Detect which cell encompasses the target text, then output its (X, Y) center coordinate. 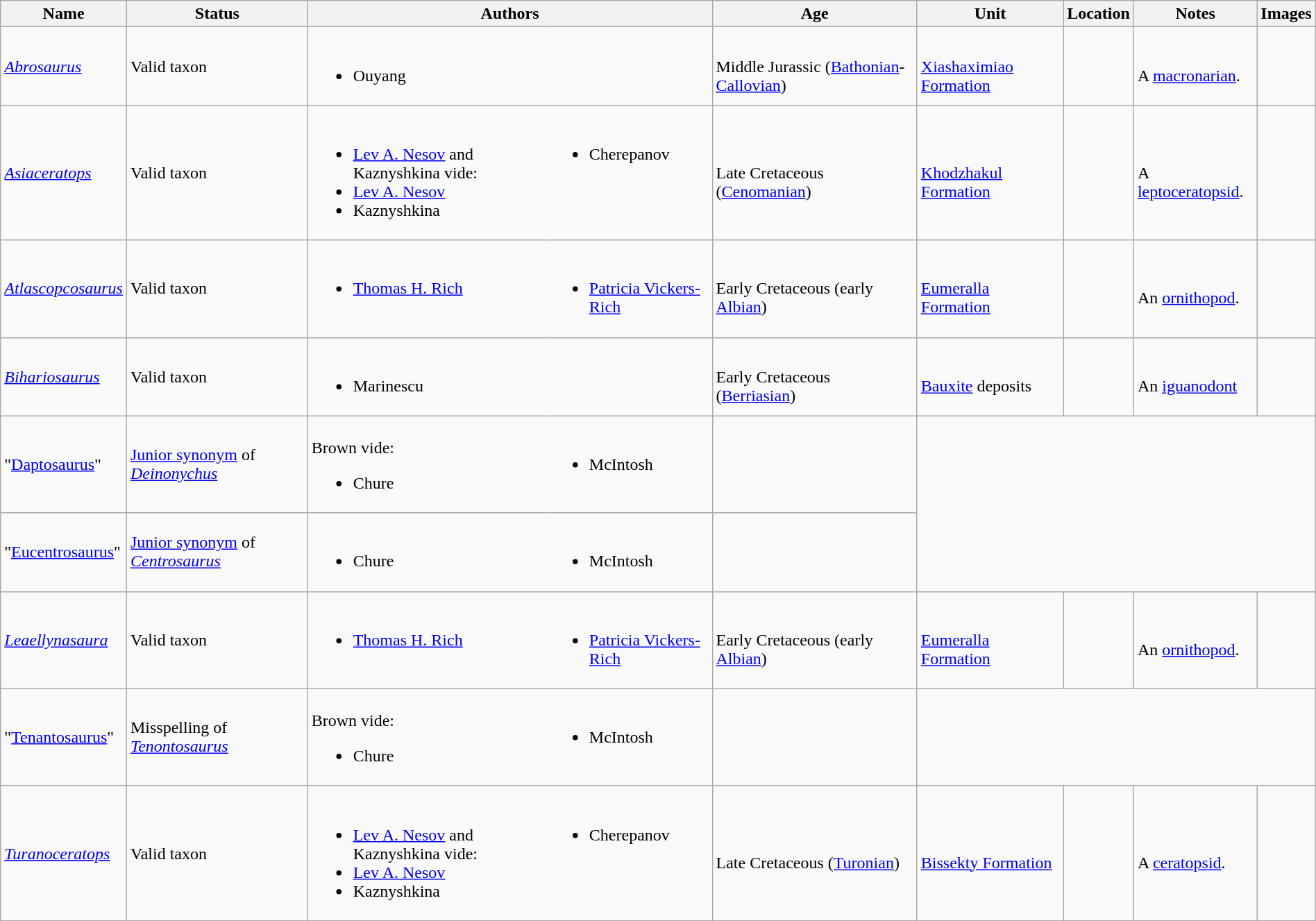
Junior synonym of Centrosaurus (217, 552)
Location (1099, 14)
Age (815, 14)
An iguanodont (1195, 376)
Junior synonym of Deinonychus (217, 464)
Late Cretaceous (Cenomanian) (815, 173)
Asiaceratops (64, 173)
Xiashaximiao Formation (990, 67)
A leptoceratopsid. (1195, 173)
A ceratopsid. (1195, 853)
Abrosaurus (64, 67)
Chure (426, 552)
Late Cretaceous (Turonian) (815, 853)
Ouyang (426, 67)
Bauxite deposits (990, 376)
Bissekty Formation (990, 853)
Images (1286, 14)
Atlascopcosaurus (64, 289)
"Daptosaurus" (64, 464)
Notes (1195, 14)
Khodzhakul Formation (990, 173)
A macronarian. (1195, 67)
Bihariosaurus (64, 376)
Turanoceratops (64, 853)
Name (64, 14)
Authors (509, 14)
Marinescu (426, 376)
Misspelling of Tenontosaurus (217, 737)
"Tenantosaurus" (64, 737)
Early Cretaceous (Berriasian) (815, 376)
Unit (990, 14)
Middle Jurassic (Bathonian-Callovian) (815, 67)
"Eucentrosaurus" (64, 552)
Leaellynasaura (64, 640)
Status (217, 14)
